Scan for the cell matching the given text and deliver its (X, Y) coordinate at center. 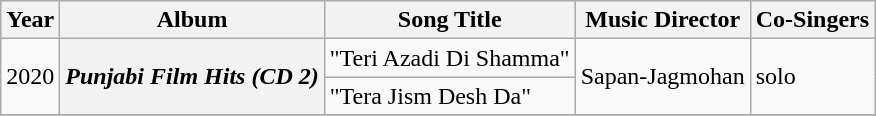
"Tera Jism Desh Da" (450, 96)
Punjabi Film Hits (CD 2) (192, 77)
Album (192, 20)
Music Director (662, 20)
solo (812, 77)
2020 (30, 77)
Sapan-Jagmohan (662, 77)
Year (30, 20)
"Teri Azadi Di Shamma" (450, 58)
Co-Singers (812, 20)
Song Title (450, 20)
